Return [X, Y] of the center of cell containing provided text 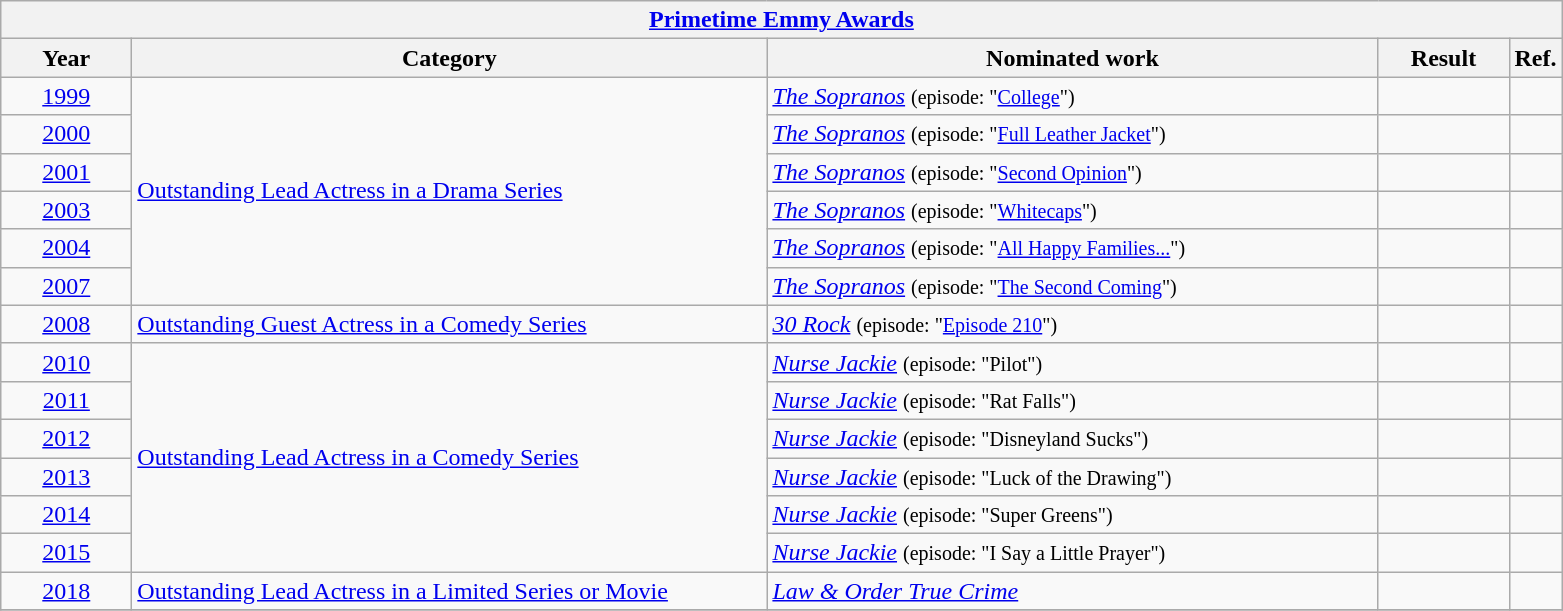
Year [66, 58]
The Sopranos (episode: "Full Leather Jacket") [1072, 134]
Outstanding Lead Actress in a Limited Series or Movie [450, 591]
Nurse Jackie (episode: "Luck of the Drawing") [1072, 477]
2004 [66, 248]
2008 [66, 324]
Primetime Emmy Awards [782, 20]
2011 [66, 400]
The Sopranos (episode: "College") [1072, 96]
Law & Order True Crime [1072, 591]
Outstanding Guest Actress in a Comedy Series [450, 324]
2018 [66, 591]
2000 [66, 134]
2007 [66, 286]
Nurse Jackie (episode: "Disneyland Sucks") [1072, 438]
2010 [66, 362]
Category [450, 58]
The Sopranos (episode: "All Happy Families...") [1072, 248]
2015 [66, 553]
2001 [66, 172]
2012 [66, 438]
Nurse Jackie (episode: "I Say a Little Prayer") [1072, 553]
30 Rock (episode: "Episode 210") [1072, 324]
The Sopranos (episode: "Whitecaps") [1072, 210]
Nominated work [1072, 58]
Outstanding Lead Actress in a Comedy Series [450, 457]
2003 [66, 210]
Nurse Jackie (episode: "Super Greens") [1072, 515]
1999 [66, 96]
Nurse Jackie (episode: "Pilot") [1072, 362]
Nurse Jackie (episode: "Rat Falls") [1072, 400]
2014 [66, 515]
Ref. [1536, 58]
Outstanding Lead Actress in a Drama Series [450, 191]
The Sopranos (episode: "Second Opinion") [1072, 172]
2013 [66, 477]
Result [1444, 58]
The Sopranos (episode: "The Second Coming") [1072, 286]
